Extract the (X, Y) coordinate from the center of the cell holding the provided text.  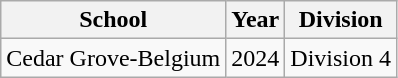
2024 (256, 58)
School (114, 20)
Division (341, 20)
Year (256, 20)
Division 4 (341, 58)
Cedar Grove-Belgium (114, 58)
